Determine the [X, Y] coordinate at the center of the cell enclosing the given text.  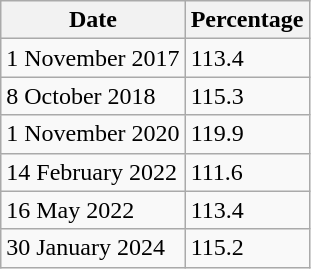
111.6 [247, 172]
Percentage [247, 20]
115.2 [247, 248]
30 January 2024 [93, 248]
14 February 2022 [93, 172]
119.9 [247, 134]
1 November 2017 [93, 58]
1 November 2020 [93, 134]
115.3 [247, 96]
8 October 2018 [93, 96]
16 May 2022 [93, 210]
Date [93, 20]
